For the text-containing cell, return its midpoint in (x, y) coordinate format. 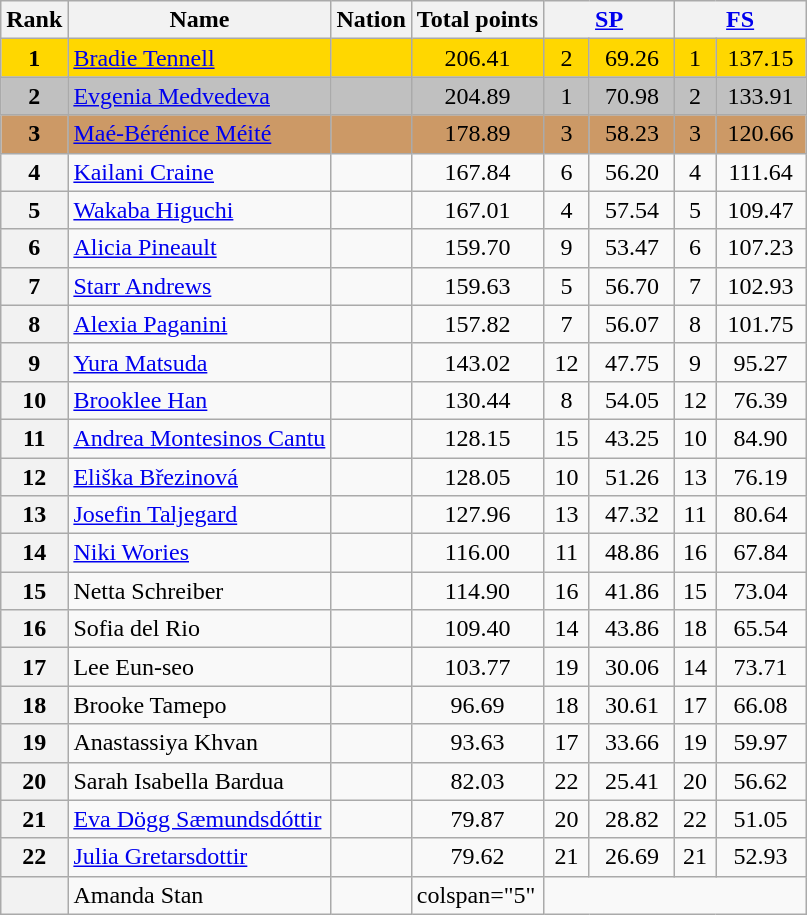
67.84 (761, 553)
59.97 (761, 743)
107.23 (761, 248)
Netta Schreiber (200, 591)
Maé-Bérénice Méité (200, 134)
33.66 (632, 743)
159.63 (477, 286)
143.02 (477, 362)
Alicia Pineault (200, 248)
133.91 (761, 96)
128.05 (477, 477)
93.63 (477, 743)
178.89 (477, 134)
Eliška Březinová (200, 477)
28.82 (632, 819)
56.20 (632, 172)
Julia Gretarsdottir (200, 857)
167.84 (477, 172)
43.86 (632, 629)
130.44 (477, 400)
114.90 (477, 591)
204.89 (477, 96)
SP (610, 20)
66.08 (761, 705)
47.32 (632, 515)
79.87 (477, 819)
26.69 (632, 857)
52.93 (761, 857)
Kailani Craine (200, 172)
76.19 (761, 477)
Wakaba Higuchi (200, 210)
128.15 (477, 438)
56.70 (632, 286)
96.69 (477, 705)
Yura Matsuda (200, 362)
41.86 (632, 591)
Sofia del Rio (200, 629)
56.62 (761, 781)
Niki Wories (200, 553)
69.26 (632, 58)
73.04 (761, 591)
95.27 (761, 362)
Amanda Stan (200, 895)
70.98 (632, 96)
51.26 (632, 477)
102.93 (761, 286)
Brooklee Han (200, 400)
159.70 (477, 248)
30.06 (632, 667)
109.47 (761, 210)
Bradie Tennell (200, 58)
57.54 (632, 210)
25.41 (632, 781)
101.75 (761, 324)
206.41 (477, 58)
Eva Dögg Sæmundsdóttir (200, 819)
111.64 (761, 172)
Nation (371, 20)
73.71 (761, 667)
colspan="5" (477, 895)
109.40 (477, 629)
47.75 (632, 362)
51.05 (761, 819)
120.66 (761, 134)
Starr Andrews (200, 286)
167.01 (477, 210)
76.39 (761, 400)
82.03 (477, 781)
54.05 (632, 400)
43.25 (632, 438)
127.96 (477, 515)
48.86 (632, 553)
53.47 (632, 248)
79.62 (477, 857)
Andrea Montesinos Cantu (200, 438)
103.77 (477, 667)
56.07 (632, 324)
84.90 (761, 438)
Alexia Paganini (200, 324)
Rank (34, 20)
Lee Eun-seo (200, 667)
116.00 (477, 553)
80.64 (761, 515)
FS (740, 20)
Anastassiya Khvan (200, 743)
65.54 (761, 629)
137.15 (761, 58)
Josefin Taljegard (200, 515)
Total points (477, 20)
157.82 (477, 324)
Sarah Isabella Bardua (200, 781)
58.23 (632, 134)
Evgenia Medvedeva (200, 96)
Name (200, 20)
Brooke Tamepo (200, 705)
30.61 (632, 705)
